Return [X, Y] of the center of cell containing provided text 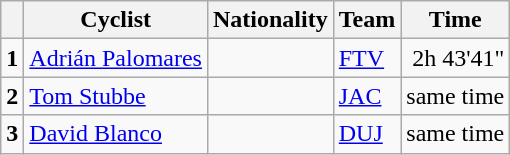
Adrián Palomares [116, 58]
Cyclist [116, 20]
Team [367, 20]
Tom Stubbe [116, 96]
2h 43'41" [456, 58]
1 [12, 58]
FTV [367, 58]
3 [12, 134]
Time [456, 20]
Nationality [270, 20]
DUJ [367, 134]
JAC [367, 96]
2 [12, 96]
David Blanco [116, 134]
